Return [x, y] of the center of cell containing provided text 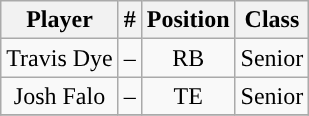
Position [188, 20]
Josh Falo [60, 96]
RB [188, 58]
Player [60, 20]
# [130, 20]
Travis Dye [60, 58]
TE [188, 96]
Class [272, 20]
